Detect which cell encompasses the target text, then output its [X, Y] center coordinate. 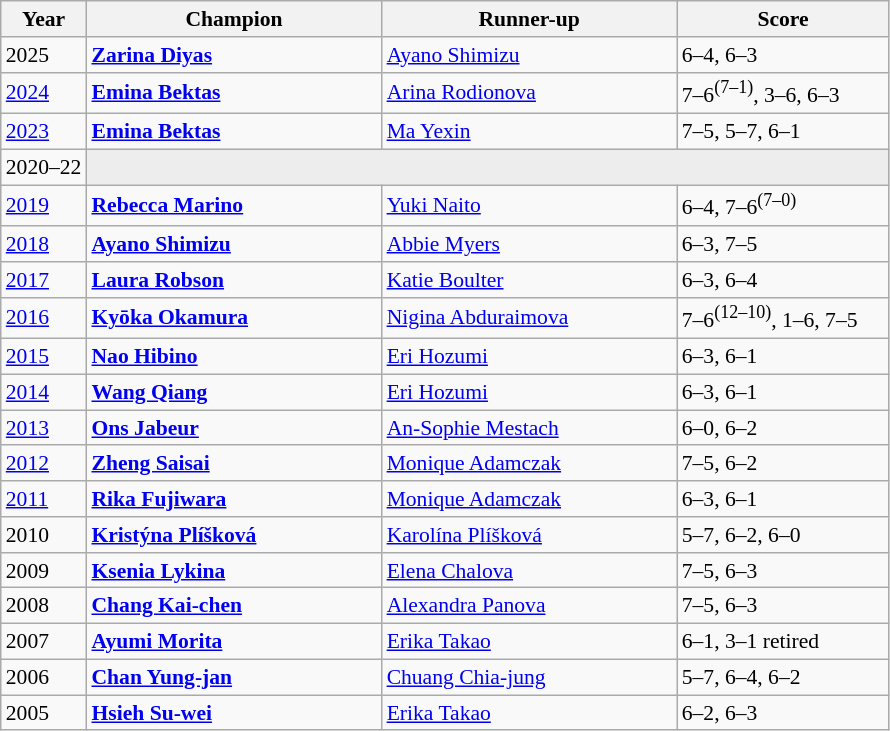
7–6(12–10), 1–6, 7–5 [784, 318]
2011 [44, 499]
Elena Chalova [530, 571]
2023 [44, 132]
2015 [44, 357]
Champion [234, 19]
Nao Hibino [234, 357]
2019 [44, 206]
Runner-up [530, 19]
Wang Qiang [234, 392]
An-Sophie Mestach [530, 428]
6–2, 6–3 [784, 713]
5–7, 6–4, 6–2 [784, 677]
2009 [44, 571]
7–5, 5–7, 6–1 [784, 132]
2020–22 [44, 167]
2005 [44, 713]
Abbie Myers [530, 244]
6–0, 6–2 [784, 428]
Ma Yexin [530, 132]
2014 [44, 392]
Yuki Naito [530, 206]
2018 [44, 244]
6–3, 7–5 [784, 244]
2016 [44, 318]
2010 [44, 535]
Chang Kai-chen [234, 606]
Rebecca Marino [234, 206]
2017 [44, 280]
Arina Rodionova [530, 92]
2013 [44, 428]
2012 [44, 464]
Year [44, 19]
Alexandra Panova [530, 606]
6–3, 6–4 [784, 280]
2008 [44, 606]
Nigina Abduraimova [530, 318]
Ons Jabeur [234, 428]
2007 [44, 642]
Zheng Saisai [234, 464]
Ayumi Morita [234, 642]
Katie Boulter [530, 280]
5–7, 6–2, 6–0 [784, 535]
6–1, 3–1 retired [784, 642]
Kristýna Plíšková [234, 535]
Chuang Chia-jung [530, 677]
2024 [44, 92]
Zarina Diyas [234, 55]
Hsieh Su-wei [234, 713]
7–5, 6–2 [784, 464]
6–4, 6–3 [784, 55]
Kyōka Okamura [234, 318]
2025 [44, 55]
Rika Fujiwara [234, 499]
7–6(7–1), 3–6, 6–3 [784, 92]
6–4, 7–6(7–0) [784, 206]
Score [784, 19]
Ksenia Lykina [234, 571]
Karolína Plíšková [530, 535]
2006 [44, 677]
Laura Robson [234, 280]
Chan Yung-jan [234, 677]
